Find where the given text appears and provide that cell's center as [x, y] coordinate. 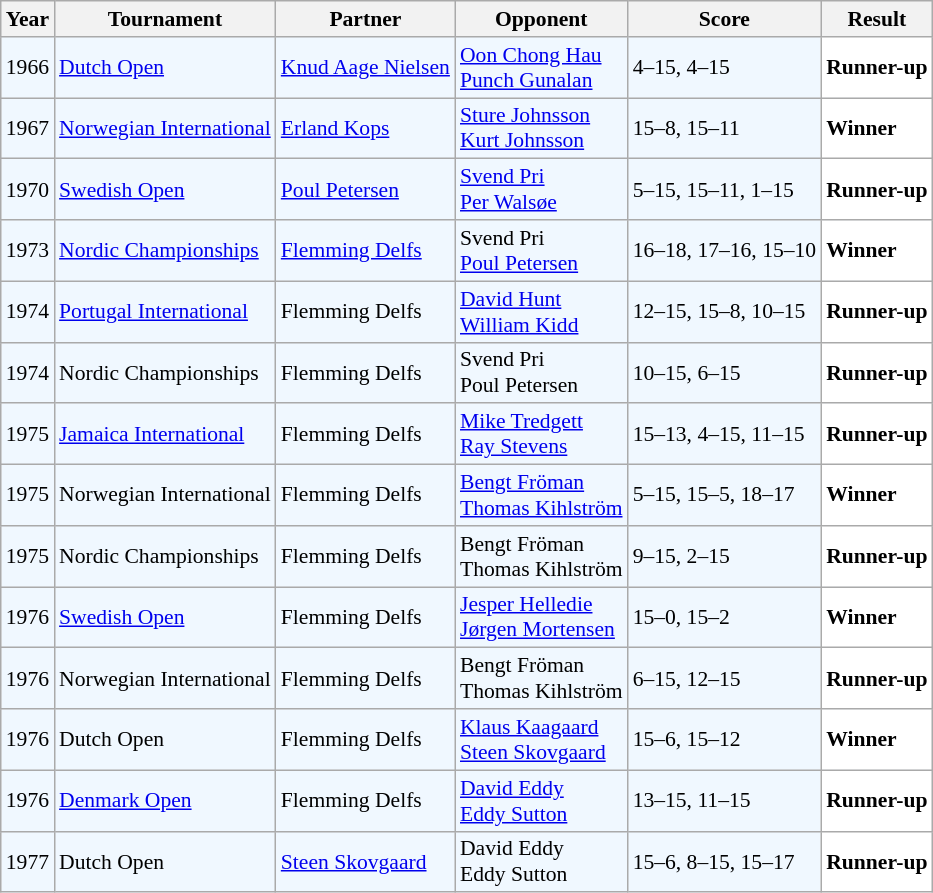
Oon Chong Hau Punch Gunalan [542, 68]
16–18, 17–16, 15–10 [725, 250]
Knud Aage Nielsen [366, 68]
4–15, 4–15 [725, 68]
Tournament [165, 19]
Poul Petersen [366, 190]
5–15, 15–5, 18–17 [725, 496]
1967 [28, 128]
Result [876, 19]
13–15, 11–15 [725, 800]
Partner [366, 19]
Klaus Kaagaard Steen Skovgaard [542, 740]
Year [28, 19]
12–15, 15–8, 10–15 [725, 312]
Steen Skovgaard [366, 862]
Opponent [542, 19]
5–15, 15–11, 1–15 [725, 190]
15–13, 4–15, 11–15 [725, 434]
Sture Johnsson Kurt Johnsson [542, 128]
Erland Kops [366, 128]
Score [725, 19]
1966 [28, 68]
6–15, 12–15 [725, 678]
Denmark Open [165, 800]
15–6, 8–15, 15–17 [725, 862]
9–15, 2–15 [725, 556]
1977 [28, 862]
Mike Tredgett Ray Stevens [542, 434]
David Hunt William Kidd [542, 312]
10–15, 6–15 [725, 372]
1970 [28, 190]
Portugal International [165, 312]
15–8, 15–11 [725, 128]
15–6, 15–12 [725, 740]
Svend Pri Per Walsøe [542, 190]
15–0, 15–2 [725, 618]
Jamaica International [165, 434]
Jesper Helledie Jørgen Mortensen [542, 618]
1973 [28, 250]
